Extract the (X, Y) coordinate from the center of the cell holding the provided text.  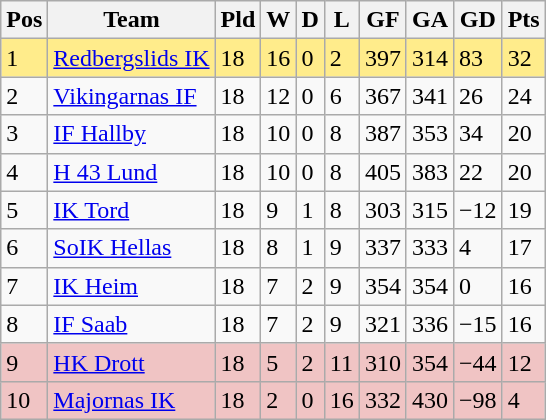
333 (430, 248)
22 (478, 172)
IK Tord (132, 210)
Pld (238, 20)
W (278, 20)
SoIK Hellas (132, 248)
336 (430, 324)
IK Heim (132, 286)
321 (382, 324)
−15 (478, 324)
83 (478, 58)
367 (382, 96)
405 (382, 172)
Majornas IK (132, 400)
D (310, 20)
3 (24, 134)
IF Hallby (132, 134)
337 (382, 248)
L (342, 20)
Vikingarnas IF (132, 96)
383 (430, 172)
332 (382, 400)
−98 (478, 400)
GA (430, 20)
−12 (478, 210)
Team (132, 20)
341 (430, 96)
310 (382, 362)
303 (382, 210)
314 (430, 58)
17 (524, 248)
HK Drott (132, 362)
353 (430, 134)
387 (382, 134)
11 (342, 362)
26 (478, 96)
32 (524, 58)
24 (524, 96)
IF Saab (132, 324)
H 43 Lund (132, 172)
Pts (524, 20)
−44 (478, 362)
315 (430, 210)
397 (382, 58)
430 (430, 400)
19 (524, 210)
Pos (24, 20)
34 (478, 134)
Redbergslids IK (132, 58)
GF (382, 20)
GD (478, 20)
